Return (x, y) of the center of cell containing provided text 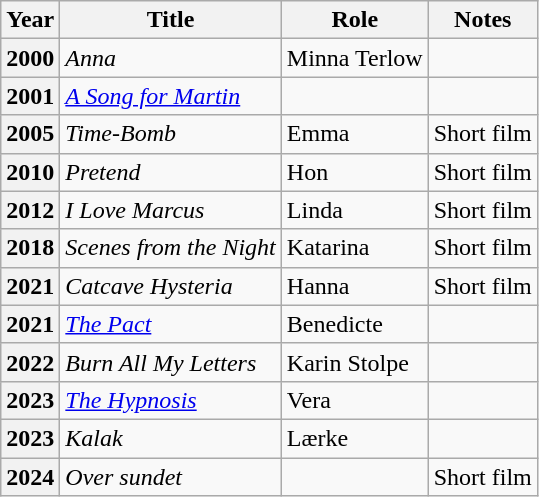
I Love Marcus (170, 210)
2024 (30, 477)
Karin Stolpe (354, 362)
Hanna (354, 286)
Year (30, 20)
‌Lærke (354, 438)
Anna (170, 58)
2010 (30, 172)
A Song for Martin (170, 96)
Vera (354, 400)
Notes (482, 20)
2022 (30, 362)
2001 (30, 96)
Over sundet (170, 477)
Pretend (170, 172)
2018 (30, 248)
Kalak (170, 438)
Katarina (354, 248)
2012 (30, 210)
The Pact (170, 324)
Hon (354, 172)
2005 (30, 134)
Catcave Hysteria (170, 286)
Emma (354, 134)
Minna Terlow (354, 58)
Title (170, 20)
Time-Bomb (170, 134)
Burn All My Letters (170, 362)
Scenes from the Night (170, 248)
Linda (354, 210)
The Hypnosis (170, 400)
Benedicte (354, 324)
Role (354, 20)
2000 (30, 58)
